Extract the [x, y] coordinate from the center of the cell holding the provided text.  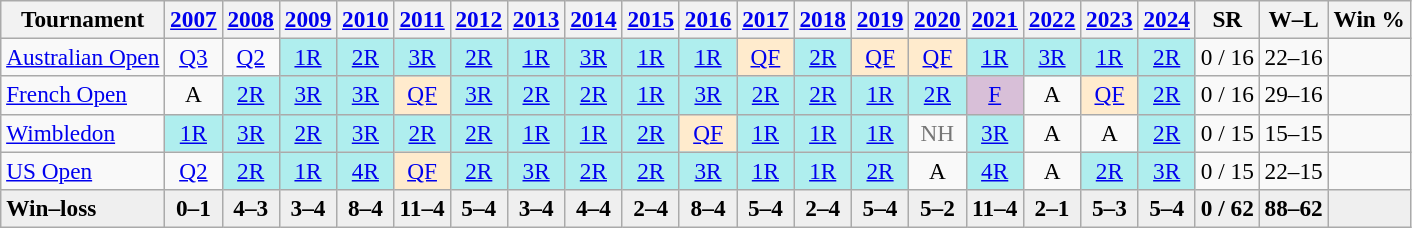
NH [938, 133]
5–3 [1110, 208]
29–16 [1294, 95]
2015 [650, 19]
15–15 [1294, 133]
2018 [822, 19]
Tournament [83, 19]
2009 [308, 19]
2024 [1166, 19]
4–3 [250, 208]
2021 [994, 19]
2011 [422, 19]
US Open [83, 170]
Australian Open [83, 57]
SR [1227, 19]
22–16 [1294, 57]
2017 [766, 19]
5–2 [938, 208]
4–4 [594, 208]
2–1 [1052, 208]
Win–loss [83, 208]
French Open [83, 95]
2012 [478, 19]
2022 [1052, 19]
Win % [1369, 19]
2014 [594, 19]
2008 [250, 19]
Wimbledon [83, 133]
Q3 [194, 57]
2020 [938, 19]
0 / 62 [1227, 208]
22–15 [1294, 170]
2007 [194, 19]
0–1 [194, 208]
F [994, 95]
2016 [708, 19]
2023 [1110, 19]
2013 [536, 19]
2010 [366, 19]
2019 [880, 19]
W–L [1294, 19]
88–62 [1294, 208]
